From the cell containing the given text, extract its center point as (X, Y) coordinate. 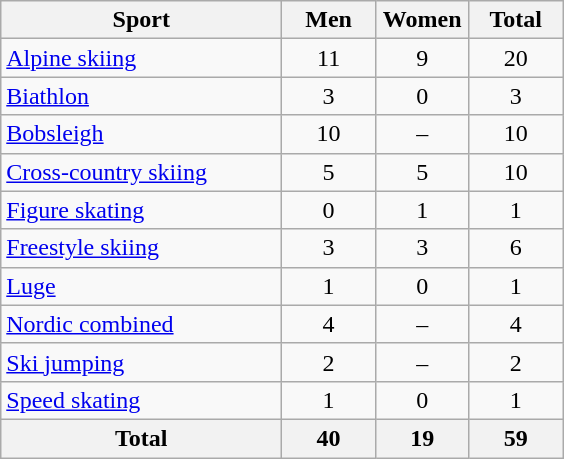
Sport (142, 20)
Luge (142, 286)
59 (516, 438)
Cross-country skiing (142, 172)
Nordic combined (142, 324)
19 (422, 438)
20 (516, 58)
Bobsleigh (142, 134)
Freestyle skiing (142, 248)
Speed skating (142, 400)
9 (422, 58)
6 (516, 248)
11 (329, 58)
Ski jumping (142, 362)
40 (329, 438)
Women (422, 20)
Alpine skiing (142, 58)
Men (329, 20)
Biathlon (142, 96)
Figure skating (142, 210)
